Identify which cell holds the provided text, then report its (x, y) central coordinate. 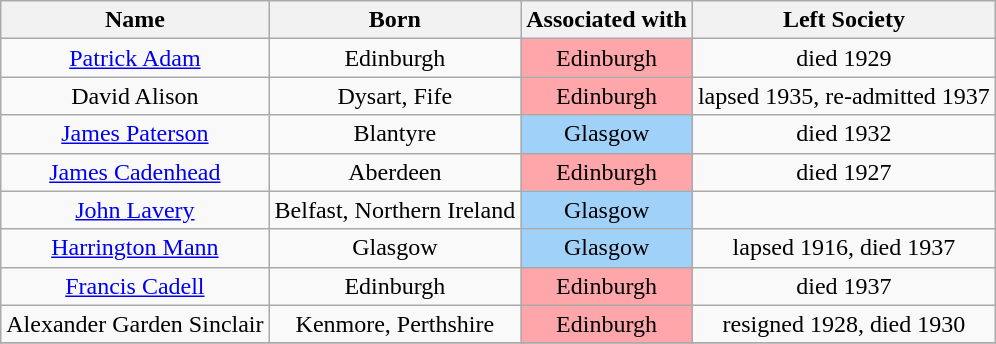
Born (395, 20)
John Lavery (135, 210)
Associated with (607, 20)
Name (135, 20)
died 1929 (844, 58)
Alexander Garden Sinclair (135, 324)
James Cadenhead (135, 172)
lapsed 1916, died 1937 (844, 248)
Aberdeen (395, 172)
Kenmore, Perthshire (395, 324)
resigned 1928, died 1930 (844, 324)
Patrick Adam (135, 58)
Dysart, Fife (395, 96)
Blantyre (395, 134)
Harrington Mann (135, 248)
Belfast, Northern Ireland (395, 210)
David Alison (135, 96)
James Paterson (135, 134)
Left Society (844, 20)
Francis Cadell (135, 286)
died 1937 (844, 286)
lapsed 1935, re-admitted 1937 (844, 96)
died 1927 (844, 172)
died 1932 (844, 134)
